Detect which cell encompasses the target text, then output its (x, y) center coordinate. 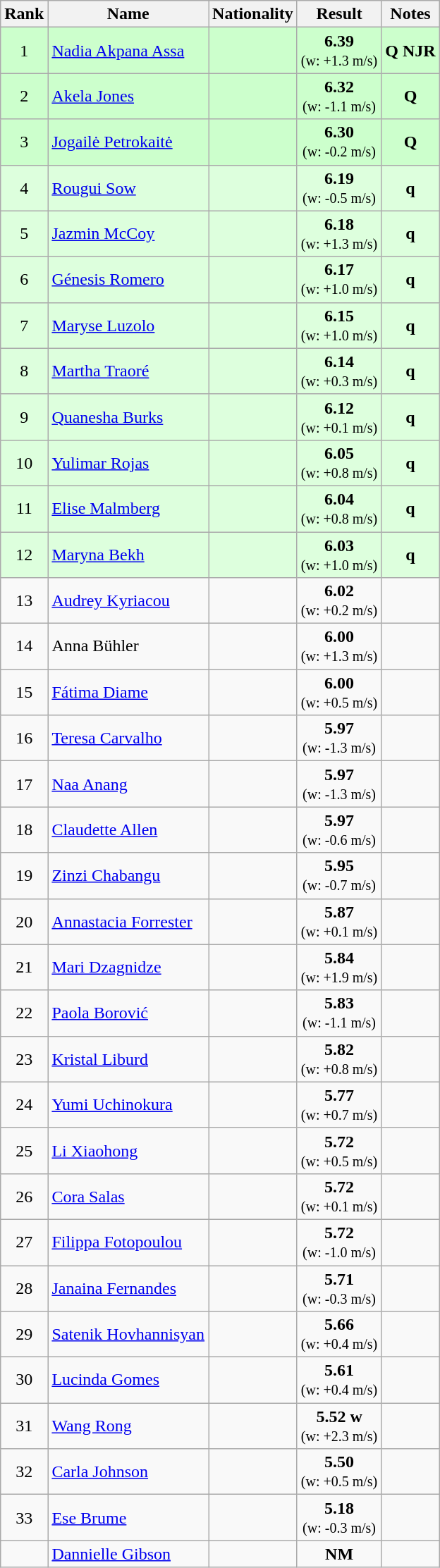
4 (24, 187)
5.72(w: -1.0 m/s) (339, 1242)
Rank (24, 14)
Filippa Fotopoulou (128, 1242)
6.12(w: +0.1 m/s) (339, 417)
Teresa Carvalho (128, 739)
2 (24, 96)
6 (24, 279)
33 (24, 1518)
6.05(w: +0.8 m/s) (339, 462)
9 (24, 417)
NM (339, 1554)
28 (24, 1288)
12 (24, 554)
Quanesha Burks (128, 417)
23 (24, 1058)
5.18(w: -0.3 m/s) (339, 1518)
Zinzi Chabangu (128, 875)
Cora Salas (128, 1197)
5.87(w: +0.1 m/s) (339, 922)
13 (24, 600)
Lucinda Gomes (128, 1380)
5 (24, 234)
20 (24, 922)
16 (24, 739)
24 (24, 1105)
Nadia Akpana Assa (128, 51)
Maryse Luzolo (128, 326)
8 (24, 371)
32 (24, 1471)
5.66(w: +0.4 m/s) (339, 1335)
Maryna Bekh (128, 554)
6.17(w: +1.0 m/s) (339, 279)
5.82(w: +0.8 m/s) (339, 1058)
5.72(w: +0.1 m/s) (339, 1197)
14 (24, 647)
5.72(w: +0.5 m/s) (339, 1150)
Janaina Fernandes (128, 1288)
6.18(w: +1.3 m/s) (339, 234)
Notes (410, 14)
Name (128, 14)
5.61(w: +0.4 m/s) (339, 1380)
17 (24, 784)
Result (339, 14)
5.95(w: -0.7 m/s) (339, 875)
Annastacia Forrester (128, 922)
Rougui Sow (128, 187)
3 (24, 142)
Jazmin McCoy (128, 234)
29 (24, 1335)
Yumi Uchinokura (128, 1105)
6.00(w: +0.5 m/s) (339, 692)
7 (24, 326)
1 (24, 51)
5.77(w: +0.7 m/s) (339, 1105)
Martha Traoré (128, 371)
5.84(w: +1.9 m/s) (339, 967)
6.15(w: +1.0 m/s) (339, 326)
19 (24, 875)
30 (24, 1380)
22 (24, 1013)
5.97(w: -0.6 m/s) (339, 830)
5.52 w(w: +2.3 m/s) (339, 1426)
5.50(w: +0.5 m/s) (339, 1471)
6.00(w: +1.3 m/s) (339, 647)
Jogailė Petrokaitė (128, 142)
Audrey Kyriacou (128, 600)
Elise Malmberg (128, 509)
11 (24, 509)
Kristal Liburd (128, 1058)
Yulimar Rojas (128, 462)
Ese Brume (128, 1518)
Dannielle Gibson (128, 1554)
6.39(w: +1.3 m/s) (339, 51)
31 (24, 1426)
6.32(w: -1.1 m/s) (339, 96)
Fátima Diame (128, 692)
27 (24, 1242)
Naa Anang (128, 784)
5.83(w: -1.1 m/s) (339, 1013)
6.30(w: -0.2 m/s) (339, 142)
6.03(w: +1.0 m/s) (339, 554)
5.71(w: -0.3 m/s) (339, 1288)
Anna Bühler (128, 647)
Mari Dzagnidze (128, 967)
Claudette Allen (128, 830)
Satenik Hovhannisyan (128, 1335)
15 (24, 692)
6.19(w: -0.5 m/s) (339, 187)
6.14(w: +0.3 m/s) (339, 371)
Nationality (253, 14)
Carla Johnson (128, 1471)
Paola Borović (128, 1013)
18 (24, 830)
6.02(w: +0.2 m/s) (339, 600)
25 (24, 1150)
10 (24, 462)
Akela Jones (128, 96)
Wang Rong (128, 1426)
26 (24, 1197)
Génesis Romero (128, 279)
21 (24, 967)
Q NJR (410, 51)
6.04(w: +0.8 m/s) (339, 509)
Li Xiaohong (128, 1150)
